Identify which cell holds the provided text, then report its (X, Y) central coordinate. 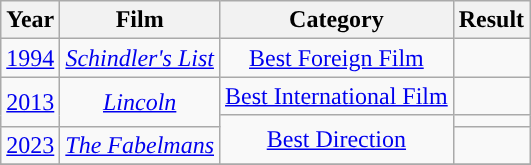
Year (30, 20)
2023 (30, 145)
Schindler's List (140, 58)
Lincoln (140, 102)
Film (140, 20)
1994 (30, 58)
Best International Film (337, 96)
Best Foreign Film (337, 58)
2013 (30, 102)
The Fabelmans (140, 145)
Best Direction (337, 140)
Result (491, 20)
Category (337, 20)
